Provide the (x, y) coordinate of the cell's center where the given text is located.  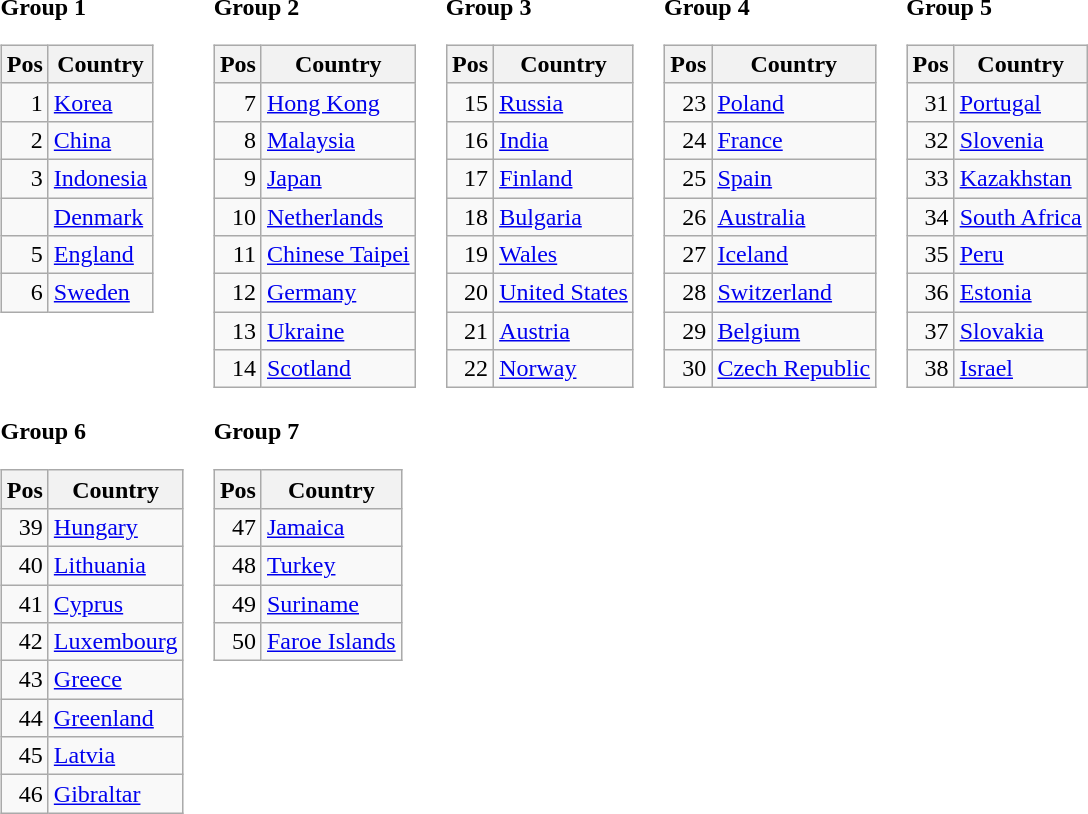
Hong Kong (338, 102)
Korea (100, 102)
Latvia (116, 756)
42 (24, 642)
35 (930, 255)
44 (24, 718)
France (794, 140)
Greece (116, 680)
2 (24, 140)
Greenland (116, 718)
Turkey (331, 565)
Sweden (100, 293)
48 (238, 565)
50 (238, 642)
27 (688, 255)
Jamaica (331, 527)
38 (930, 369)
Cyprus (116, 603)
Ukraine (338, 331)
13 (238, 331)
15 (470, 102)
23 (688, 102)
46 (24, 794)
Japan (338, 178)
Belgium (794, 331)
Faroe Islands (331, 642)
Slovenia (1020, 140)
Israel (1020, 369)
39 (24, 527)
37 (930, 331)
16 (470, 140)
Denmark (100, 217)
Estonia (1020, 293)
36 (930, 293)
India (564, 140)
14 (238, 369)
32 (930, 140)
Norway (564, 369)
11 (238, 255)
12 (238, 293)
Portugal (1020, 102)
China (100, 140)
6 (24, 293)
Chinese Taipei (338, 255)
Austria (564, 331)
19 (470, 255)
South Africa (1020, 217)
Switzerland (794, 293)
Finland (564, 178)
Czech Republic (794, 369)
Germany (338, 293)
Iceland (794, 255)
29 (688, 331)
26 (688, 217)
47 (238, 527)
Spain (794, 178)
49 (238, 603)
10 (238, 217)
Poland (794, 102)
Hungary (116, 527)
Russia (564, 102)
18 (470, 217)
43 (24, 680)
Scotland (338, 369)
Bulgaria (564, 217)
21 (470, 331)
5 (24, 255)
England (100, 255)
1 (24, 102)
40 (24, 565)
17 (470, 178)
Wales (564, 255)
Australia (794, 217)
Gibraltar (116, 794)
8 (238, 140)
Kazakhstan (1020, 178)
3 (24, 178)
33 (930, 178)
45 (24, 756)
Malaysia (338, 140)
Suriname (331, 603)
United States (564, 293)
25 (688, 178)
20 (470, 293)
Netherlands (338, 217)
30 (688, 369)
Lithuania (116, 565)
9 (238, 178)
22 (470, 369)
28 (688, 293)
31 (930, 102)
Indonesia (100, 178)
Luxembourg (116, 642)
24 (688, 140)
41 (24, 603)
Peru (1020, 255)
7 (238, 102)
Slovakia (1020, 331)
34 (930, 217)
